Extract the [x, y] coordinate from the center of the cell holding the provided text.  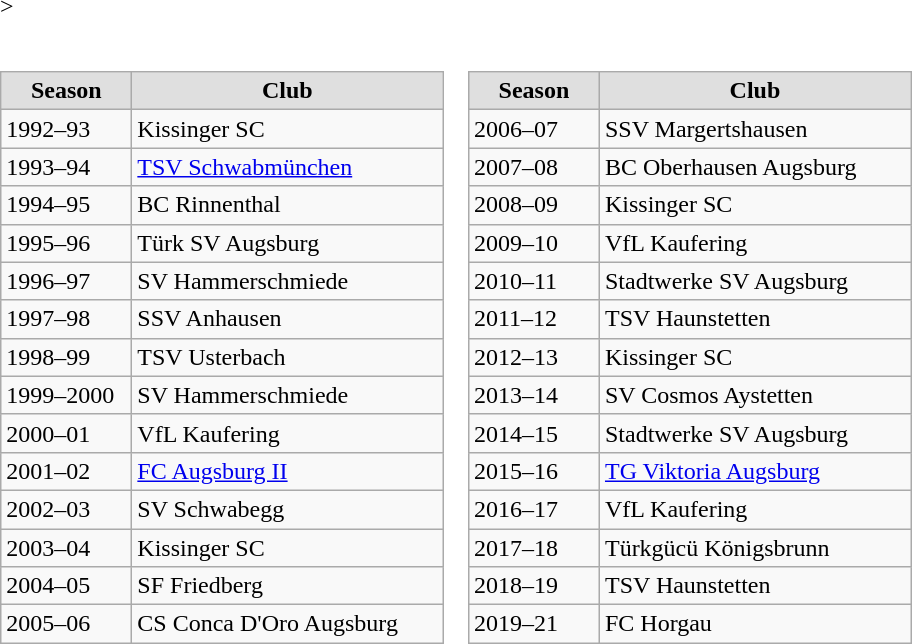
SV Cosmos Aystetten [754, 395]
2005–06 [66, 624]
2017–18 [534, 547]
2014–15 [534, 433]
BC Rinnenthal [288, 205]
2003–04 [66, 547]
SV Schwabegg [288, 509]
1998–99 [66, 357]
1994–95 [66, 205]
SF Friedberg [288, 586]
2012–13 [534, 357]
1996–97 [66, 281]
SSV Margertshausen [754, 129]
2013–14 [534, 395]
Türkgücü Königsbrunn [754, 547]
2011–12 [534, 319]
SSV Anhausen [288, 319]
2000–01 [66, 433]
2006–07 [534, 129]
FC Augsburg II [288, 471]
2007–08 [534, 167]
2019–21 [534, 624]
1997–98 [66, 319]
1992–93 [66, 129]
Türk SV Augsburg [288, 243]
2016–17 [534, 509]
2015–16 [534, 471]
2008–09 [534, 205]
TSV Usterbach [288, 357]
2001–02 [66, 471]
2009–10 [534, 243]
FC Horgau [754, 624]
TSV Schwabmünchen [288, 167]
2010–11 [534, 281]
1999–2000 [66, 395]
1993–94 [66, 167]
BC Oberhausen Augsburg [754, 167]
2018–19 [534, 586]
TG Viktoria Augsburg [754, 471]
CS Conca D'Oro Augsburg [288, 624]
2004–05 [66, 586]
2002–03 [66, 509]
1995–96 [66, 243]
